Scan for the cell matching the given text and deliver its (X, Y) coordinate at center. 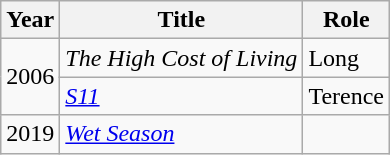
The High Cost of Living (182, 58)
Wet Season (182, 134)
2019 (30, 134)
Title (182, 20)
Long (346, 58)
Year (30, 20)
Terence (346, 96)
Role (346, 20)
S11 (182, 96)
2006 (30, 77)
